Provide the [x, y] coordinate of the cell's center where the given text is located.  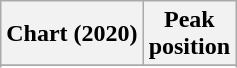
Chart (2020) [72, 34]
Peakposition [189, 34]
